For the text-containing cell, return its midpoint in [x, y] coordinate format. 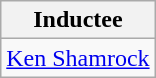
Inductee [78, 20]
Ken Shamrock [78, 58]
